Output the [X, Y] coordinate of the center of the cell containing the given text.  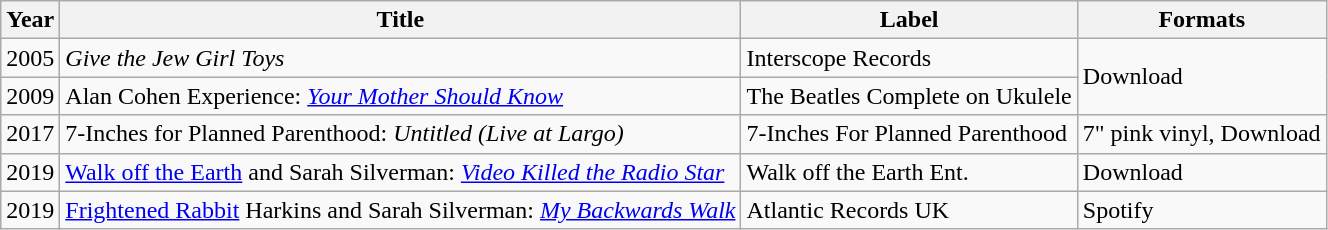
Atlantic Records UK [909, 210]
Interscope Records [909, 58]
7-Inches For Planned Parenthood [909, 134]
7" pink vinyl, Download [1202, 134]
The Beatles Complete on Ukulele [909, 96]
Give the Jew Girl Toys [400, 58]
Alan Cohen Experience: Your Mother Should Know [400, 96]
2017 [30, 134]
Frightened Rabbit Harkins and Sarah Silverman: My Backwards Walk [400, 210]
Title [400, 20]
2009 [30, 96]
7-Inches for Planned Parenthood: Untitled (Live at Largo) [400, 134]
Year [30, 20]
Walk off the Earth and Sarah Silverman: Video Killed the Radio Star [400, 172]
Walk off the Earth Ent. [909, 172]
Spotify [1202, 210]
2005 [30, 58]
Formats [1202, 20]
Label [909, 20]
